Return the (x, y) coordinate for the center point of the cell that contains the specified text.  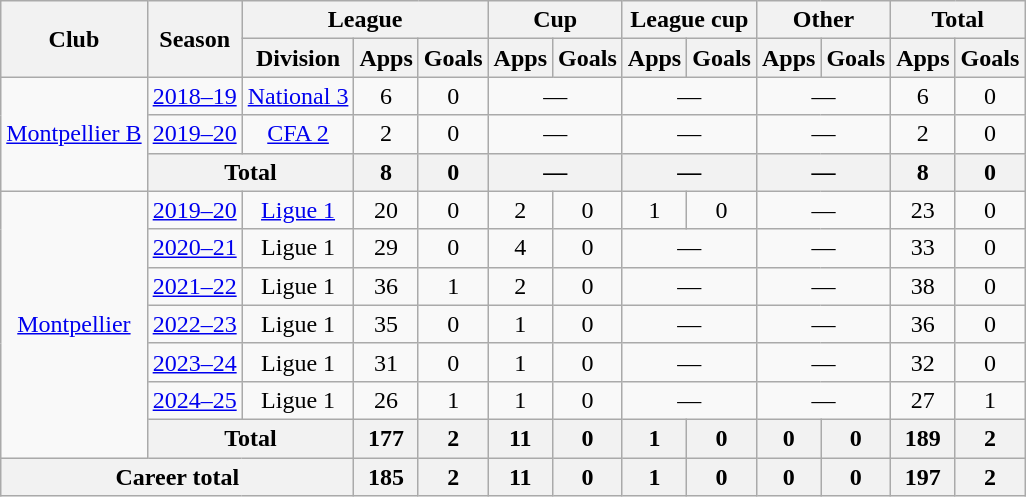
Other (823, 20)
Division (298, 58)
Career total (178, 477)
23 (923, 210)
33 (923, 248)
2021–22 (194, 286)
27 (923, 400)
35 (386, 324)
20 (386, 210)
2020–21 (194, 248)
2022–23 (194, 324)
2023–24 (194, 362)
189 (923, 438)
Montpellier (74, 324)
CFA 2 (298, 134)
38 (923, 286)
National 3 (298, 96)
Montpellier B (74, 134)
197 (923, 477)
Club (74, 39)
32 (923, 362)
29 (386, 248)
185 (386, 477)
4 (520, 248)
31 (386, 362)
League cup (689, 20)
Cup (555, 20)
26 (386, 400)
League (365, 20)
2018–19 (194, 96)
177 (386, 438)
2024–25 (194, 400)
Season (194, 39)
